Search for the cell housing the specified text and yield its (x, y) center coordinate. 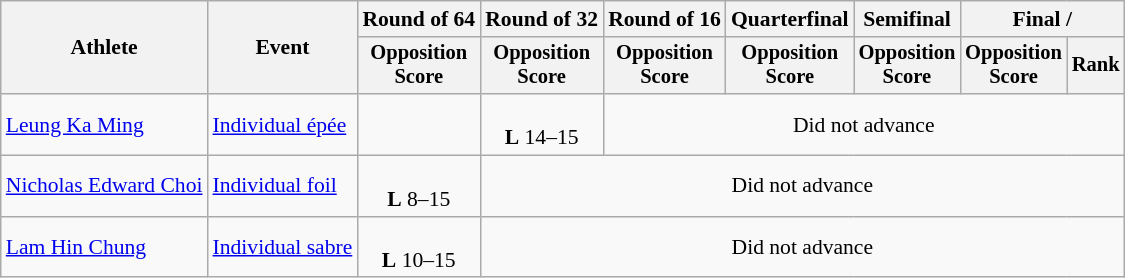
Event (283, 48)
Lam Hin Chung (104, 248)
L 8–15 (418, 186)
Rank (1096, 66)
Quarterfinal (790, 19)
Athlete (104, 48)
Individual épée (283, 124)
Round of 16 (664, 19)
Leung Ka Ming (104, 124)
L 10–15 (418, 248)
L 14–15 (542, 124)
Semifinal (908, 19)
Final / (1042, 19)
Individual foil (283, 186)
Round of 32 (542, 19)
Nicholas Edward Choi (104, 186)
Individual sabre (283, 248)
Round of 64 (418, 19)
